Scan for the cell matching the given text and deliver its [x, y] coordinate at center. 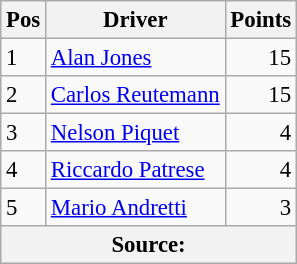
Driver [136, 20]
1 [24, 58]
Source: [149, 245]
2 [24, 95]
Alan Jones [136, 58]
Mario Andretti [136, 208]
Riccardo Patrese [136, 170]
Nelson Piquet [136, 133]
5 [24, 208]
Pos [24, 20]
Carlos Reutemann [136, 95]
Points [260, 20]
